Extract the (x, y) coordinate from the center of the cell holding the provided text.  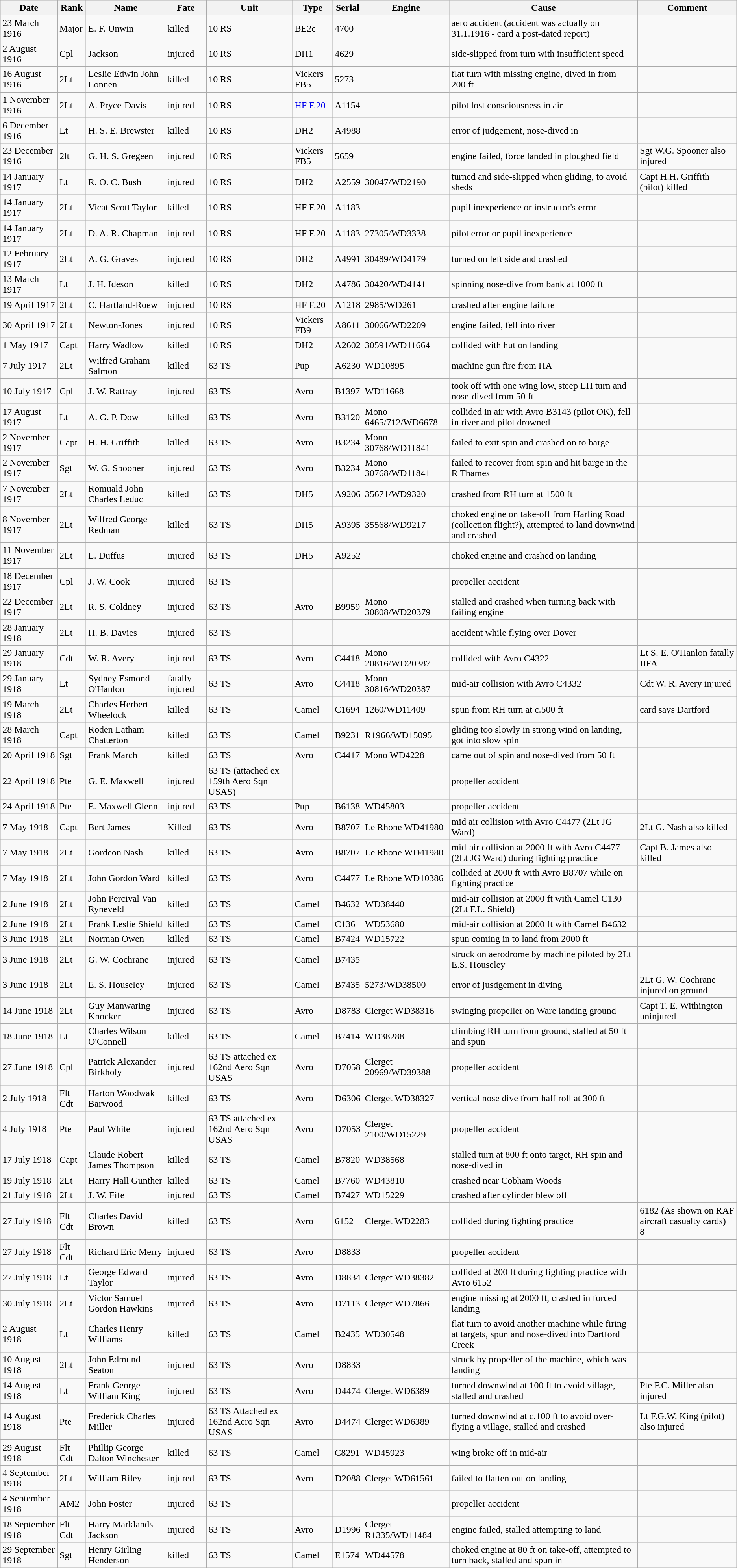
WD43810 (406, 1180)
6182 (As shown on RAF aircraft casualty cards)8 (687, 1221)
Mono 20816/WD20387 (406, 658)
30 July 1918 (29, 1303)
5273/WD38500 (406, 985)
WD30548 (406, 1334)
Rank (72, 8)
Cause (543, 8)
D7113 (348, 1303)
collided at 200 ft during fighting practice with Avro 6152 (543, 1278)
13 March 1917 (29, 284)
R. O. C. Bush (126, 182)
struck on aerodrome by machine piloted by 2Lt E.S. Houseley (543, 959)
2 August 1918 (29, 1334)
B1397 (348, 392)
side-slipped from turn with insufficient speed (543, 54)
Clerget 20969/WD39388 (406, 1067)
A9252 (348, 555)
W. R. Avery (126, 658)
24 April 1918 (29, 807)
Mono 6465/712/WD6678 (406, 417)
R. S. Coldney (126, 607)
error of jusdgement in diving (543, 985)
G. H. S. Gregeen (126, 156)
gliding too slowly in strong wind on landing, got into slow spin (543, 735)
stalled and crashed when turning back with failing engine (543, 607)
failed to exit spin and crashed on to barge (543, 443)
D8834 (348, 1278)
A. Pryce-Davis (126, 105)
30066/WD2209 (406, 325)
30047/WD2190 (406, 182)
J. W. Fife (126, 1195)
H. B. Davies (126, 633)
2Lt G. W. Cochrane injured on ground (687, 985)
C136 (348, 924)
mid-air collision at 2000 ft with Camel C130 (2Lt F.L. Shield) (543, 904)
stalled turn at 800 ft onto target, RH spin and nose-dived in (543, 1160)
20 April 1918 (29, 755)
spun coming in to land from 2000 ft (543, 939)
Clerget WD38382 (406, 1278)
4629 (348, 54)
Mono 30808/WD20379 (406, 607)
Patrick Alexander Birkholy (126, 1067)
Clerget 2100/WD15229 (406, 1129)
WD15229 (406, 1195)
C4417 (348, 755)
card says Dartford (687, 709)
28 January 1918 (29, 633)
D1996 (348, 1529)
Vicat Scott Taylor (126, 207)
Lt S. E. O'Hanlon fatally IIFA (687, 658)
Cdt W. R. Avery injured (687, 684)
Clerget R1335/WD11484 (406, 1529)
19 April 1917 (29, 304)
turned on left side and crashed (543, 258)
D2088 (348, 1478)
WD38568 (406, 1160)
A4991 (348, 258)
mid-air collision with Avro C4332 (543, 684)
error of judgement, nose-dived in (543, 131)
R1966/WD15095 (406, 735)
Paul White (126, 1129)
B9231 (348, 735)
35671/WD9320 (406, 494)
AM2 (72, 1504)
WD45923 (406, 1453)
A4988 (348, 131)
pilot error or pupil inexperience (543, 233)
failed to recover from spin and hit barge in the R Thames (543, 468)
mid air collision with Avro C4477 (2Lt JG Ward) (543, 827)
B3120 (348, 417)
crashed after cylinder blew off (543, 1195)
Sydney Esmond O'Hanlon (126, 684)
vertical nose dive from half roll at 300 ft (543, 1098)
2985/WD261 (406, 304)
choked engine at 80 ft on take-off, attempted to turn back, stalled and spun in (543, 1555)
Name (126, 8)
Henry Girling Henderson (126, 1555)
WD11668 (406, 392)
14 June 1918 (29, 1011)
16 August 1916 (29, 80)
Charles Henry Williams (126, 1334)
Harry Marklands Jackson (126, 1529)
L. Duffus (126, 555)
fatally injured (186, 684)
spun from RH turn at c.500 ft (543, 709)
flat turn with missing engine, dived in from 200 ft (543, 80)
C. Hartland-Roew (126, 304)
6152 (348, 1221)
D. A. R. Chapman (126, 233)
H. H. Griffith (126, 443)
A6230 (348, 366)
Newton-Jones (126, 325)
swinging propeller on Ware landing ground (543, 1011)
22 April 1918 (29, 781)
G. E. Maxwell (126, 781)
choked engine on take-off from Harling Road (collection flight?), attempted to land downwind and crashed (543, 525)
4700 (348, 28)
C4477 (348, 878)
A9395 (348, 525)
Mono WD4228 (406, 755)
Bert James (126, 827)
J. H. Ideson (126, 284)
Harry Wadlow (126, 345)
4 July 1918 (29, 1129)
Harton Woodwak Barwood (126, 1098)
A2559 (348, 182)
17 August 1917 (29, 417)
WD10895 (406, 366)
Frank March (126, 755)
Charles Herbert Wheelock (126, 709)
B6138 (348, 807)
turned downwind at c.100 ft to avoid over-flying a village, stalled and crashed (543, 1421)
flat turn to avoid another machine while firing at targets, spun and nose-dived into Dartford Creek (543, 1334)
crashed near Cobham Woods (543, 1180)
John Edmund Seaton (126, 1365)
A. G. Graves (126, 258)
1 November 1916 (29, 105)
engine failed, stalled attempting to land (543, 1529)
John Gordon Ward (126, 878)
climbing RH turn from ground, stalled at 50 ft and spun (543, 1036)
WD53680 (406, 924)
choked engine and crashed on landing (543, 555)
crashed after engine failure (543, 304)
10 August 1918 (29, 1365)
Guy Manwaring Knocker (126, 1011)
John Foster (126, 1504)
BE2c (313, 28)
2 July 1918 (29, 1098)
22 December 1917 (29, 607)
E. Maxwell Glenn (126, 807)
Mono 30816/WD20387 (406, 684)
engine failed, fell into river (543, 325)
23 March 1916 (29, 28)
Cdt (72, 658)
took off with one wing low, steep LH turn and nose-dived from 50 ft (543, 392)
turned and side-slipped when gliding, to avoid sheds (543, 182)
Frederick Charles Miller (126, 1421)
B7427 (348, 1195)
5659 (348, 156)
Wilfred George Redman (126, 525)
E1574 (348, 1555)
collided at 2000 ft with Avro B8707 while on fighting practice (543, 878)
B2435 (348, 1334)
Norman Owen (126, 939)
35568/WD9217 (406, 525)
B7760 (348, 1180)
aero accident (accident was actually on 31.1.1916 - card a post-dated report) (543, 28)
D6306 (348, 1098)
12 February 1917 (29, 258)
17 July 1918 (29, 1160)
W. G. Spooner (126, 468)
Le Rhone WD10386 (406, 878)
Capt H.H. Griffith (pilot) killed (687, 182)
C8291 (348, 1453)
30420/WD4141 (406, 284)
pilot lost consciousness in air (543, 105)
Serial (348, 8)
came out of spin and nose-dived from 50 ft (543, 755)
A1218 (348, 304)
B9959 (348, 607)
Fate (186, 8)
63 TS (attached ex 159th Aero Sqn USAS) (250, 781)
A. G. P. Dow (126, 417)
accident while flying over Dover (543, 633)
WD38288 (406, 1036)
Harry Hall Gunther (126, 1180)
Charles Wilson O'Connell (126, 1036)
A9206 (348, 494)
wing broke off in mid-air (543, 1453)
pupil inexperience or instructor's error (543, 207)
A2602 (348, 345)
failed to flatten out on landing (543, 1478)
2Lt G. Nash also killed (687, 827)
Capt B. James also killed (687, 852)
1260/WD11409 (406, 709)
Clerget WD2283 (406, 1221)
WD15722 (406, 939)
18 June 1918 (29, 1036)
Richard Eric Merry (126, 1252)
DH1 (313, 54)
Engine (406, 8)
G. W. Cochrane (126, 959)
D7053 (348, 1129)
George Edward Taylor (126, 1278)
5273 (348, 80)
Victor Samuel Gordon Hawkins (126, 1303)
Frank George William King (126, 1390)
Capt T. E. Withington uninjured (687, 1011)
collided with Avro C4322 (543, 658)
30591/WD11664 (406, 345)
28 March 1918 (29, 735)
D7058 (348, 1067)
C1694 (348, 709)
Romuald John Charles Leduc (126, 494)
Clerget WD7866 (406, 1303)
Wilfred Graham Salmon (126, 366)
J. W. Cook (126, 581)
7 November 1917 (29, 494)
B7820 (348, 1160)
WD44578 (406, 1555)
29 September 1918 (29, 1555)
18 September 1918 (29, 1529)
Type (313, 8)
A8611 (348, 325)
H. S. E. Brewster (126, 131)
Gordeon Nash (126, 852)
B4632 (348, 904)
21 July 1918 (29, 1195)
8 November 1917 (29, 525)
E. F. Unwin (126, 28)
Pte F.C. Miller also injured (687, 1390)
collided in air with Avro B3143 (pilot OK), fell in river and pilot drowned (543, 417)
19 March 1918 (29, 709)
spinning nose-dive from bank at 1000 ft (543, 284)
Sgt W.G. Spooner also injured (687, 156)
19 July 1918 (29, 1180)
Comment (687, 8)
30 April 1917 (29, 325)
machine gun fire from HA (543, 366)
23 December 1916 (29, 156)
William Riley (126, 1478)
collided with hut on landing (543, 345)
B7424 (348, 939)
D8783 (348, 1011)
6 December 1916 (29, 131)
Date (29, 8)
Jackson (126, 54)
Roden Latham Chatterton (126, 735)
27 June 1918 (29, 1067)
Clerget WD38327 (406, 1098)
E. S. Houseley (126, 985)
10 July 1917 (29, 392)
1 May 1917 (29, 345)
Major (72, 28)
engine missing at 2000 ft, crashed in forced landing (543, 1303)
2lt (72, 156)
Phillip George Dalton Winchester (126, 1453)
crashed from RH turn at 1500 ft (543, 494)
J. W. Rattray (126, 392)
A1154 (348, 105)
Unit (250, 8)
18 December 1917 (29, 581)
Frank Leslie Shield (126, 924)
Killed (186, 827)
engine failed, force landed in ploughed field (543, 156)
29 August 1918 (29, 1453)
11 November 1917 (29, 555)
turned downwind at 100 ft to avoid village, stalled and crashed (543, 1390)
Lt F.G.W. King (pilot) also injured (687, 1421)
63 TS Attached ex 162nd Aero Sqn USAS (250, 1421)
27305/WD3338 (406, 233)
Charles David Brown (126, 1221)
Leslie Edwin John Lonnen (126, 80)
mid-air collision at 2000 ft with Avro C4477 (2Lt JG Ward) during fighting practice (543, 852)
collided during fighting practice (543, 1221)
Claude Robert James Thompson (126, 1160)
struck by propeller of the machine, which was landing (543, 1365)
Vickers FB9 (313, 325)
mid-air collision at 2000 ft with Camel B4632 (543, 924)
7 July 1917 (29, 366)
Clerget WD38316 (406, 1011)
30489/WD4179 (406, 258)
2 August 1916 (29, 54)
Clerget WD61561 (406, 1478)
A4786 (348, 284)
WD45803 (406, 807)
B7414 (348, 1036)
John Percival Van Ryneveld (126, 904)
WD38440 (406, 904)
